Identify which cell holds the provided text, then report its [X, Y] central coordinate. 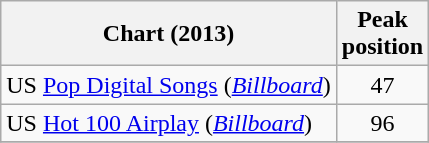
47 [382, 85]
US Hot 100 Airplay (Billboard) [169, 123]
Peakposition [382, 34]
US Pop Digital Songs (Billboard) [169, 85]
96 [382, 123]
Chart (2013) [169, 34]
